Locate the cell with the specified text and output its [x, y] center coordinate. 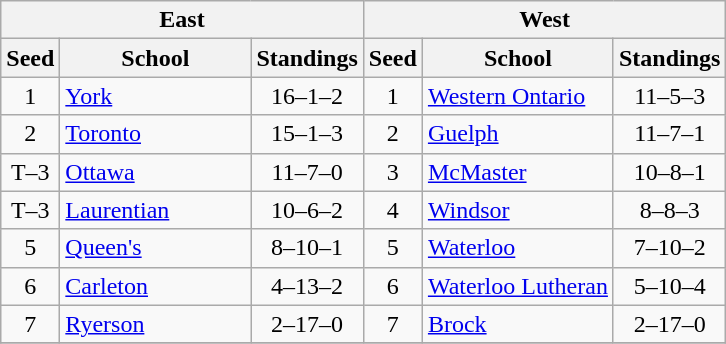
West [544, 20]
11–7–1 [669, 134]
Toronto [156, 134]
Guelph [518, 134]
Brock [518, 324]
10–8–1 [669, 172]
Waterloo Lutheran [518, 286]
7–10–2 [669, 248]
15–1–3 [307, 134]
4–13–2 [307, 286]
16–1–2 [307, 96]
Ryerson [156, 324]
3 [392, 172]
Windsor [518, 210]
11–5–3 [669, 96]
Carleton [156, 286]
Queen's [156, 248]
Waterloo [518, 248]
11–7–0 [307, 172]
4 [392, 210]
Laurentian [156, 210]
10–6–2 [307, 210]
8–8–3 [669, 210]
5–10–4 [669, 286]
McMaster [518, 172]
Western Ontario [518, 96]
East [182, 20]
8–10–1 [307, 248]
York [156, 96]
Ottawa [156, 172]
